For the text-containing cell, return its midpoint in (x, y) coordinate format. 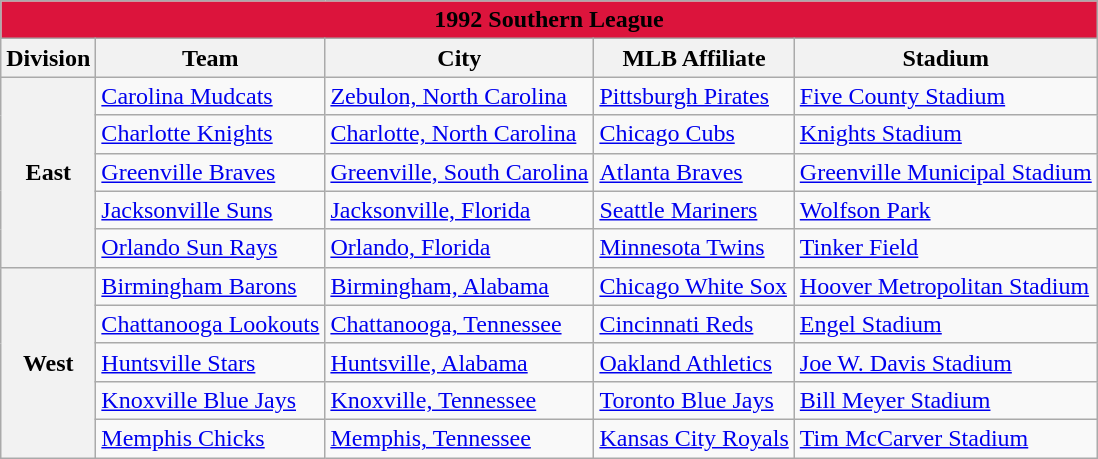
Team (210, 58)
Kansas City Royals (694, 438)
Knoxville Blue Jays (210, 400)
Knights Stadium (946, 134)
Greenville Braves (210, 172)
City (460, 58)
Memphis Chicks (210, 438)
Chattanooga Lookouts (210, 324)
Bill Meyer Stadium (946, 400)
Orlando Sun Rays (210, 248)
Memphis, Tennessee (460, 438)
Tim McCarver Stadium (946, 438)
Birmingham, Alabama (460, 286)
Pittsburgh Pirates (694, 96)
Atlanta Braves (694, 172)
Zebulon, North Carolina (460, 96)
Birmingham Barons (210, 286)
Chicago White Sox (694, 286)
Chattanooga, Tennessee (460, 324)
Seattle Mariners (694, 210)
Knoxville, Tennessee (460, 400)
East (48, 172)
Stadium (946, 58)
West (48, 362)
Carolina Mudcats (210, 96)
Greenville Municipal Stadium (946, 172)
Five County Stadium (946, 96)
Toronto Blue Jays (694, 400)
Hoover Metropolitan Stadium (946, 286)
Huntsville Stars (210, 362)
Greenville, South Carolina (460, 172)
Huntsville, Alabama (460, 362)
Tinker Field (946, 248)
Jacksonville, Florida (460, 210)
Jacksonville Suns (210, 210)
Orlando, Florida (460, 248)
MLB Affiliate (694, 58)
1992 Southern League (550, 20)
Joe W. Davis Stadium (946, 362)
Oakland Athletics (694, 362)
Chicago Cubs (694, 134)
Charlotte, North Carolina (460, 134)
Charlotte Knights (210, 134)
Wolfson Park (946, 210)
Minnesota Twins (694, 248)
Cincinnati Reds (694, 324)
Engel Stadium (946, 324)
Division (48, 58)
